For the text-containing cell, return its midpoint in [X, Y] coordinate format. 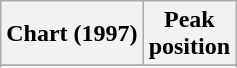
Peak position [189, 34]
Chart (1997) [72, 34]
